Return the [x, y] coordinate for the center point of the cell that contains the specified text.  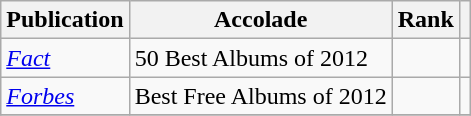
Accolade [260, 20]
Best Free Albums of 2012 [260, 96]
50 Best Albums of 2012 [260, 58]
Fact [65, 58]
Forbes [65, 96]
Rank [426, 20]
Publication [65, 20]
